Scan for the cell matching the given text and deliver its [X, Y] coordinate at center. 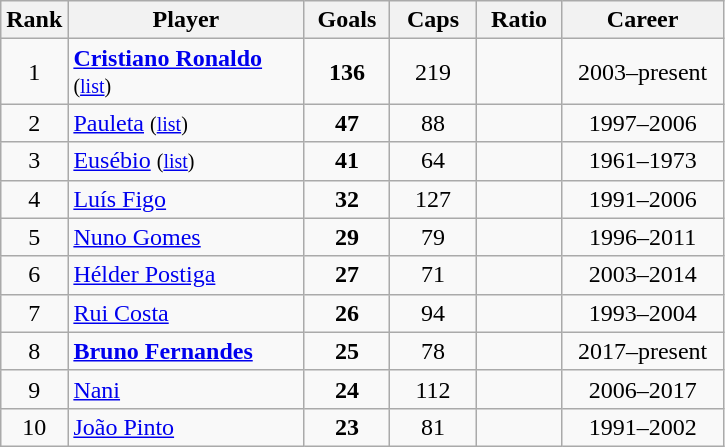
112 [433, 389]
1993–2004 [642, 313]
Cristiano Ronaldo (list) [186, 72]
Nuno Gomes [186, 237]
1996–2011 [642, 237]
2003–present [642, 72]
Career [642, 20]
2003–2014 [642, 275]
26 [347, 313]
23 [347, 427]
32 [347, 199]
24 [347, 389]
Goals [347, 20]
94 [433, 313]
Nani [186, 389]
2017–present [642, 351]
7 [34, 313]
Pauleta (list) [186, 123]
81 [433, 427]
1991–2006 [642, 199]
1997–2006 [642, 123]
4 [34, 199]
Caps [433, 20]
Eusébio (list) [186, 161]
1 [34, 72]
9 [34, 389]
136 [347, 72]
Luís Figo [186, 199]
29 [347, 237]
Rui Costa [186, 313]
João Pinto [186, 427]
10 [34, 427]
8 [34, 351]
78 [433, 351]
2006–2017 [642, 389]
88 [433, 123]
71 [433, 275]
127 [433, 199]
Rank [34, 20]
219 [433, 72]
41 [347, 161]
Ratio [519, 20]
2 [34, 123]
64 [433, 161]
47 [347, 123]
Player [186, 20]
25 [347, 351]
27 [347, 275]
Bruno Fernandes [186, 351]
Hélder Postiga [186, 275]
6 [34, 275]
3 [34, 161]
5 [34, 237]
1991–2002 [642, 427]
79 [433, 237]
1961–1973 [642, 161]
